Provide the (X, Y) coordinate of the cell's center where the given text is located.  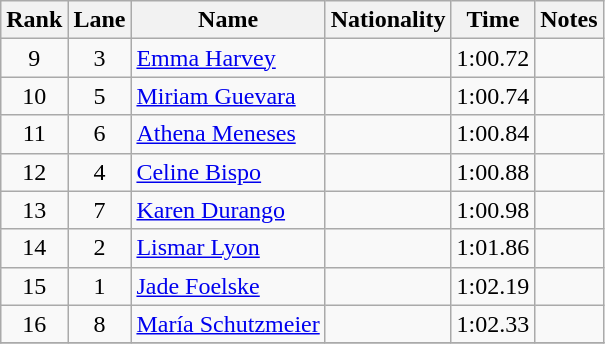
Time (493, 20)
Lismar Lyon (228, 248)
7 (100, 210)
Nationality (388, 20)
1:01.86 (493, 248)
10 (34, 96)
3 (100, 58)
1:00.98 (493, 210)
6 (100, 134)
Emma Harvey (228, 58)
2 (100, 248)
Athena Meneses (228, 134)
Rank (34, 20)
1:00.72 (493, 58)
11 (34, 134)
Lane (100, 20)
Karen Durango (228, 210)
14 (34, 248)
12 (34, 172)
María Schutzmeier (228, 324)
1:02.33 (493, 324)
1 (100, 286)
Jade Foelske (228, 286)
16 (34, 324)
Name (228, 20)
5 (100, 96)
4 (100, 172)
Notes (569, 20)
1:02.19 (493, 286)
8 (100, 324)
1:00.74 (493, 96)
15 (34, 286)
Miriam Guevara (228, 96)
Celine Bispo (228, 172)
1:00.84 (493, 134)
9 (34, 58)
1:00.88 (493, 172)
13 (34, 210)
